Search for the cell housing the specified text and yield its (x, y) center coordinate. 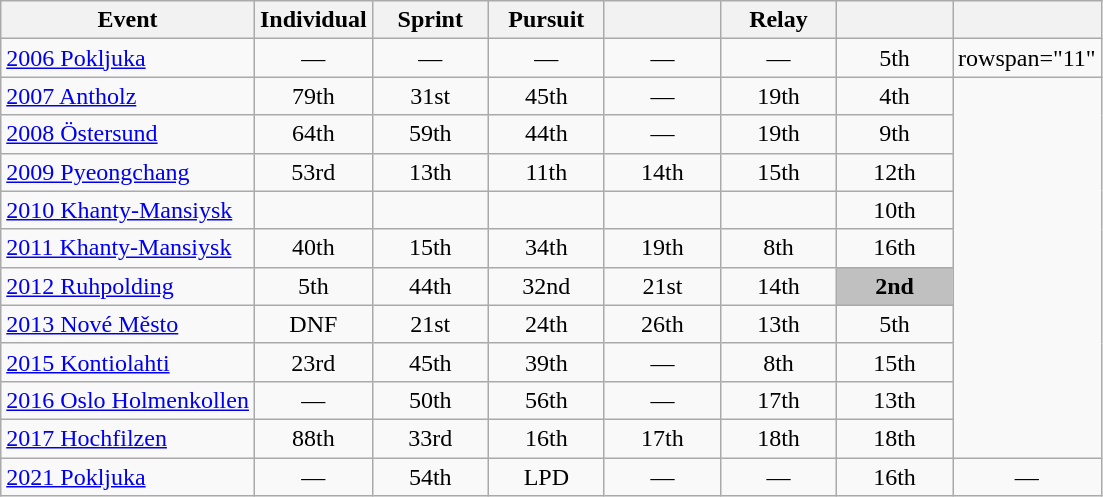
Pursuit (546, 20)
59th (430, 134)
2015 Kontiolahti (128, 362)
23rd (313, 362)
11th (546, 172)
50th (430, 400)
2012 Ruhpolding (128, 286)
2011 Khanty-Mansiysk (128, 248)
2008 Östersund (128, 134)
39th (546, 362)
Sprint (430, 20)
4th (895, 96)
DNF (313, 324)
Relay (778, 20)
2009 Pyeongchang (128, 172)
2017 Hochfilzen (128, 438)
Event (128, 20)
10th (895, 210)
2006 Pokljuka (128, 58)
26th (662, 324)
2016 Oslo Holmenkollen (128, 400)
Individual (313, 20)
53rd (313, 172)
79th (313, 96)
12th (895, 172)
54th (430, 477)
31st (430, 96)
2021 Pokljuka (128, 477)
32nd (546, 286)
24th (546, 324)
2013 Nové Město (128, 324)
64th (313, 134)
rowspan="11" (1028, 58)
88th (313, 438)
2010 Khanty-Mansiysk (128, 210)
56th (546, 400)
40th (313, 248)
33rd (430, 438)
LPD (546, 477)
2nd (895, 286)
2007 Antholz (128, 96)
34th (546, 248)
9th (895, 134)
